For the text-containing cell, return its midpoint in (x, y) coordinate format. 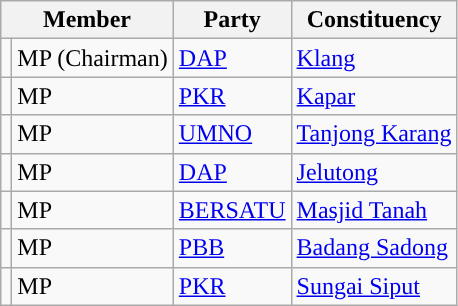
BERSATU (232, 210)
Party (232, 20)
Kapar (374, 96)
Masjid Tanah (374, 210)
UMNO (232, 134)
PBB (232, 248)
Klang (374, 58)
Jelutong (374, 172)
Tanjong Karang (374, 134)
Constituency (374, 20)
Badang Sadong (374, 248)
Sungai Siput (374, 286)
MP (Chairman) (92, 58)
Member (88, 20)
